Find where the given text appears and provide that cell's center as [X, Y] coordinate. 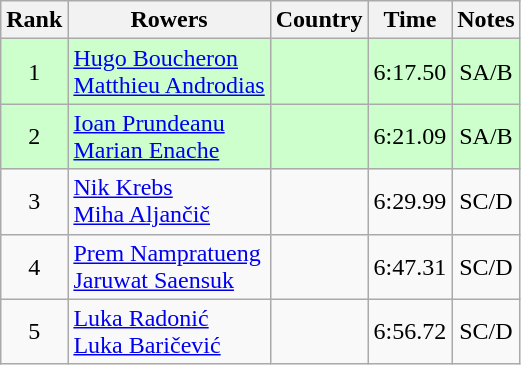
Prem NampratuengJaruwat Saensuk [169, 266]
6:56.72 [410, 332]
Nik KrebsMiha Aljančič [169, 202]
Rowers [169, 20]
6:21.09 [410, 136]
Country [319, 20]
6:17.50 [410, 72]
6:29.99 [410, 202]
4 [34, 266]
Ioan PrundeanuMarian Enache [169, 136]
3 [34, 202]
Notes [486, 20]
Time [410, 20]
6:47.31 [410, 266]
1 [34, 72]
Luka RadonićLuka Baričević [169, 332]
2 [34, 136]
Rank [34, 20]
Hugo BoucheronMatthieu Androdias [169, 72]
5 [34, 332]
